Scan for the cell matching the given text and deliver its (x, y) coordinate at center. 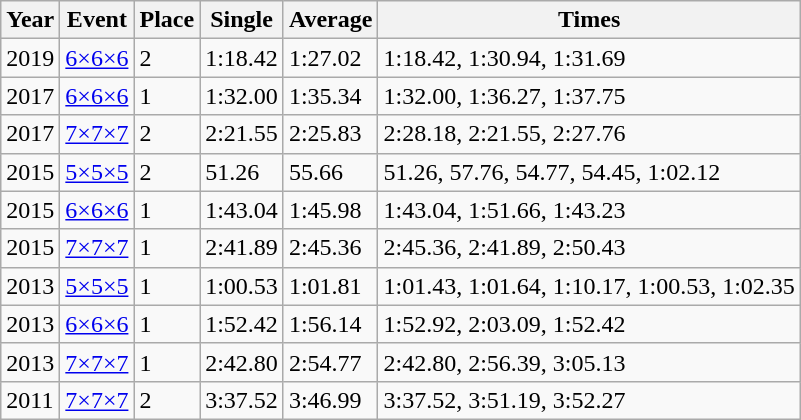
3:37.52, 3:51.19, 3:52.27 (589, 400)
1:00.53 (242, 286)
Average (330, 20)
2019 (30, 58)
1:45.98 (330, 210)
2011 (30, 400)
2:25.83 (330, 134)
1:35.34 (330, 96)
1:18.42 (242, 58)
Single (242, 20)
3:46.99 (330, 400)
Year (30, 20)
1:52.42 (242, 324)
51.26 (242, 172)
1:56.14 (330, 324)
2:54.77 (330, 362)
1:32.00, 1:36.27, 1:37.75 (589, 96)
2:41.89 (242, 248)
2:45.36, 2:41.89, 2:50.43 (589, 248)
Place (167, 20)
1:43.04, 1:51.66, 1:43.23 (589, 210)
2:28.18, 2:21.55, 2:27.76 (589, 134)
2:45.36 (330, 248)
1:18.42, 1:30.94, 1:31.69 (589, 58)
Times (589, 20)
1:32.00 (242, 96)
51.26, 57.76, 54.77, 54.45, 1:02.12 (589, 172)
1:43.04 (242, 210)
2:42.80, 2:56.39, 3:05.13 (589, 362)
2:21.55 (242, 134)
2:42.80 (242, 362)
1:52.92, 2:03.09, 1:52.42 (589, 324)
3:37.52 (242, 400)
Event (97, 20)
1:01.81 (330, 286)
55.66 (330, 172)
1:27.02 (330, 58)
1:01.43, 1:01.64, 1:10.17, 1:00.53, 1:02.35 (589, 286)
